Provide the (X, Y) coordinate of the cell's center where the given text is located.  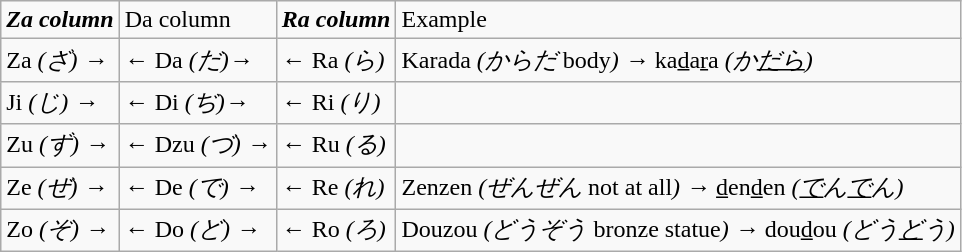
← Ra (ら) (336, 60)
← Ro (ろ) (336, 230)
Zo (ぞ) → (60, 230)
Za (ざ) → (60, 60)
Ra column (336, 20)
Da column (198, 20)
Ze (ぜ) → (60, 188)
Karada (からだ body) → kadara (かだら) (678, 60)
← Re (れ) (336, 188)
Example (678, 20)
← De (で) → (198, 188)
Zu (ず) → (60, 146)
← Ru (る) (336, 146)
← Da (だ)→ (198, 60)
Douzou (どうぞう bronze statue) → doudou (どうどう) (678, 230)
← Do (ど) → (198, 230)
Za column (60, 20)
Zenzen (ぜんぜん not at all) → denden (でんでん) (678, 188)
Ji (じ) → (60, 102)
← Dzu (づ) → (198, 146)
← Ri (り) (336, 102)
← Di (ぢ)→ (198, 102)
